Return [X, Y] of the center of cell containing provided text 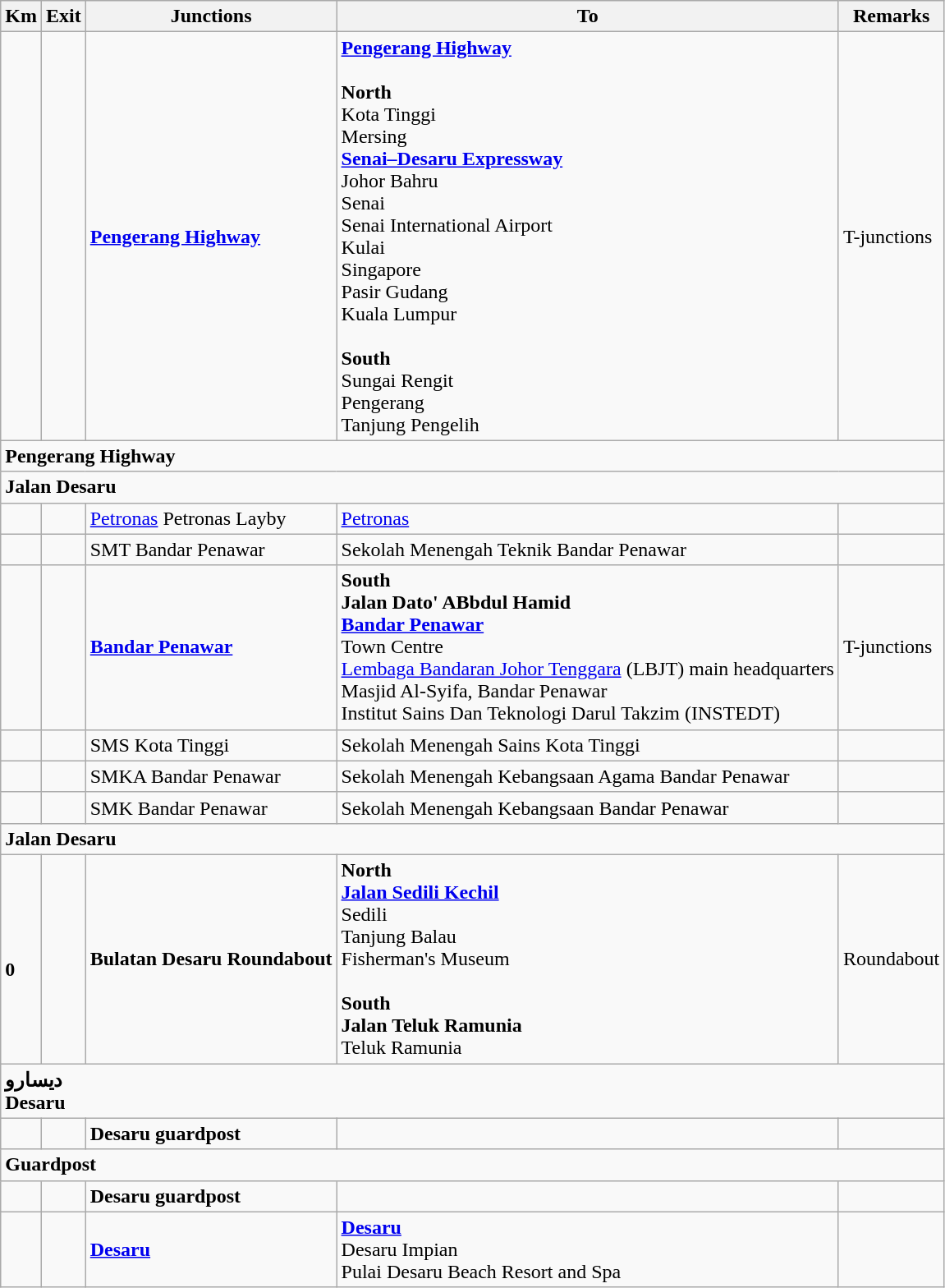
Roundabout [891, 959]
0 [21, 959]
Sekolah Menengah Teknik Bandar Penawar [588, 550]
Desaru [211, 1249]
SMT Bandar Penawar [211, 550]
Bulatan Desaru Roundabout [211, 959]
Exit [63, 16]
SMK Bandar Penawar [211, 807]
Km [21, 16]
To [588, 16]
Guardpost [473, 1165]
SMS Kota Tinggi [211, 745]
Remarks [891, 16]
Bandar Penawar [211, 647]
Sekolah Menengah Kebangsaan Agama Bandar Penawar [588, 776]
Petronas [588, 518]
SMKA Bandar Penawar [211, 776]
Junctions [211, 16]
ديساروDesaru [473, 1091]
Sekolah Menengah Sains Kota Tinggi [588, 745]
Sekolah Menengah Kebangsaan Bandar Penawar [588, 807]
DesaruDesaru ImpianPulai Desaru Beach Resort and Spa [588, 1249]
Petronas Petronas Layby [211, 518]
North Jalan Sedili KechilSediliTanjung BalauFisherman's MuseumSouth Jalan Teluk RamuniaTeluk Ramunia [588, 959]
